Search for the cell housing the specified text and yield its [x, y] center coordinate. 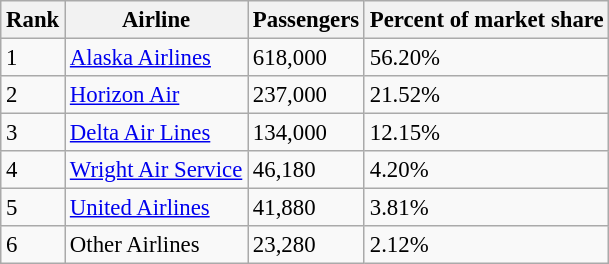
Passengers [306, 20]
134,000 [306, 133]
23,280 [306, 245]
237,000 [306, 95]
Percent of market share [486, 20]
3.81% [486, 208]
4.20% [486, 170]
4 [33, 170]
Alaska Airlines [156, 58]
618,000 [306, 58]
Delta Air Lines [156, 133]
Wright Air Service [156, 170]
12.15% [486, 133]
1 [33, 58]
5 [33, 208]
21.52% [486, 95]
Airline [156, 20]
2.12% [486, 245]
Rank [33, 20]
Other Airlines [156, 245]
Horizon Air [156, 95]
6 [33, 245]
41,880 [306, 208]
46,180 [306, 170]
56.20% [486, 58]
3 [33, 133]
2 [33, 95]
United Airlines [156, 208]
